Detect which cell encompasses the target text, then output its (x, y) center coordinate. 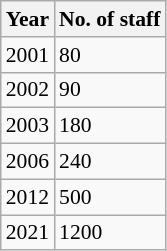
180 (110, 126)
2006 (28, 162)
1200 (110, 233)
2012 (28, 197)
240 (110, 162)
2021 (28, 233)
80 (110, 55)
2003 (28, 126)
2001 (28, 55)
No. of staff (110, 19)
90 (110, 90)
500 (110, 197)
2002 (28, 90)
Year (28, 19)
